Find where the given text appears and provide that cell's center as [X, Y] coordinate. 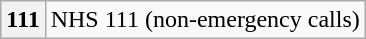
NHS 111 (non-emergency calls) [205, 20]
111 [23, 20]
